Extract the (x, y) coordinate from the center of the cell holding the provided text.  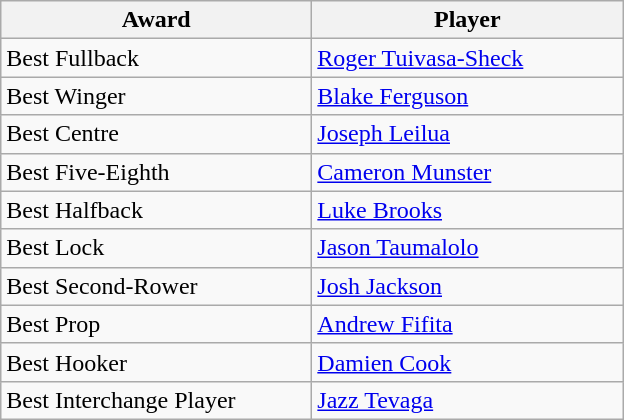
Player (468, 20)
Jazz Tevaga (468, 400)
Jason Taumalolo (468, 248)
Blake Ferguson (468, 96)
Best Winger (156, 96)
Best Lock (156, 248)
Best Second-Rower (156, 286)
Joseph Leilua (468, 134)
Best Interchange Player (156, 400)
Roger Tuivasa-Sheck (468, 58)
Best Fullback (156, 58)
Best Prop (156, 324)
Damien Cook (468, 362)
Cameron Munster (468, 172)
Award (156, 20)
Best Centre (156, 134)
Josh Jackson (468, 286)
Best Five-Eighth (156, 172)
Luke Brooks (468, 210)
Best Hooker (156, 362)
Andrew Fifita (468, 324)
Best Halfback (156, 210)
